Locate the cell with the specified text and output its [X, Y] center coordinate. 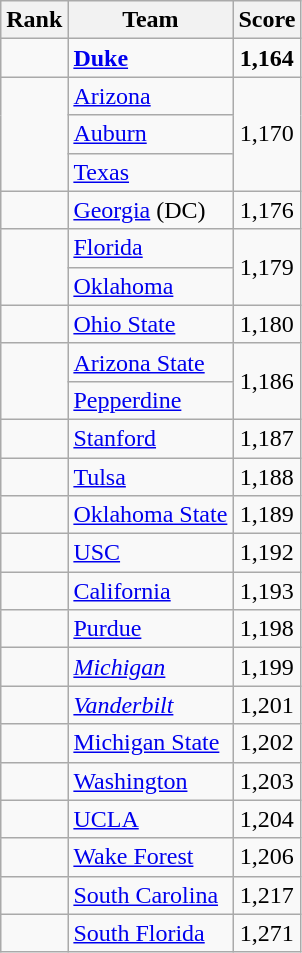
Michigan [150, 667]
Arizona State [150, 362]
Duke [150, 58]
Tulsa [150, 477]
Pepperdine [150, 400]
Purdue [150, 629]
1,201 [267, 705]
Team [150, 20]
1,199 [267, 667]
1,186 [267, 381]
1,192 [267, 553]
1,180 [267, 324]
UCLA [150, 819]
1,206 [267, 857]
1,188 [267, 477]
1,179 [267, 267]
1,271 [267, 933]
Michigan State [150, 743]
Georgia (DC) [150, 210]
1,203 [267, 781]
Texas [150, 172]
1,170 [267, 134]
1,204 [267, 819]
Stanford [150, 438]
Oklahoma State [150, 515]
Score [267, 20]
Auburn [150, 134]
Florida [150, 248]
1,193 [267, 591]
California [150, 591]
South Florida [150, 933]
1,202 [267, 743]
Washington [150, 781]
1,164 [267, 58]
Wake Forest [150, 857]
1,217 [267, 895]
Vanderbilt [150, 705]
Oklahoma [150, 286]
1,198 [267, 629]
1,187 [267, 438]
Ohio State [150, 324]
1,176 [267, 210]
South Carolina [150, 895]
Arizona [150, 96]
Rank [34, 20]
1,189 [267, 515]
USC [150, 553]
